Provide the [x, y] coordinate of the cell's center where the given text is located.  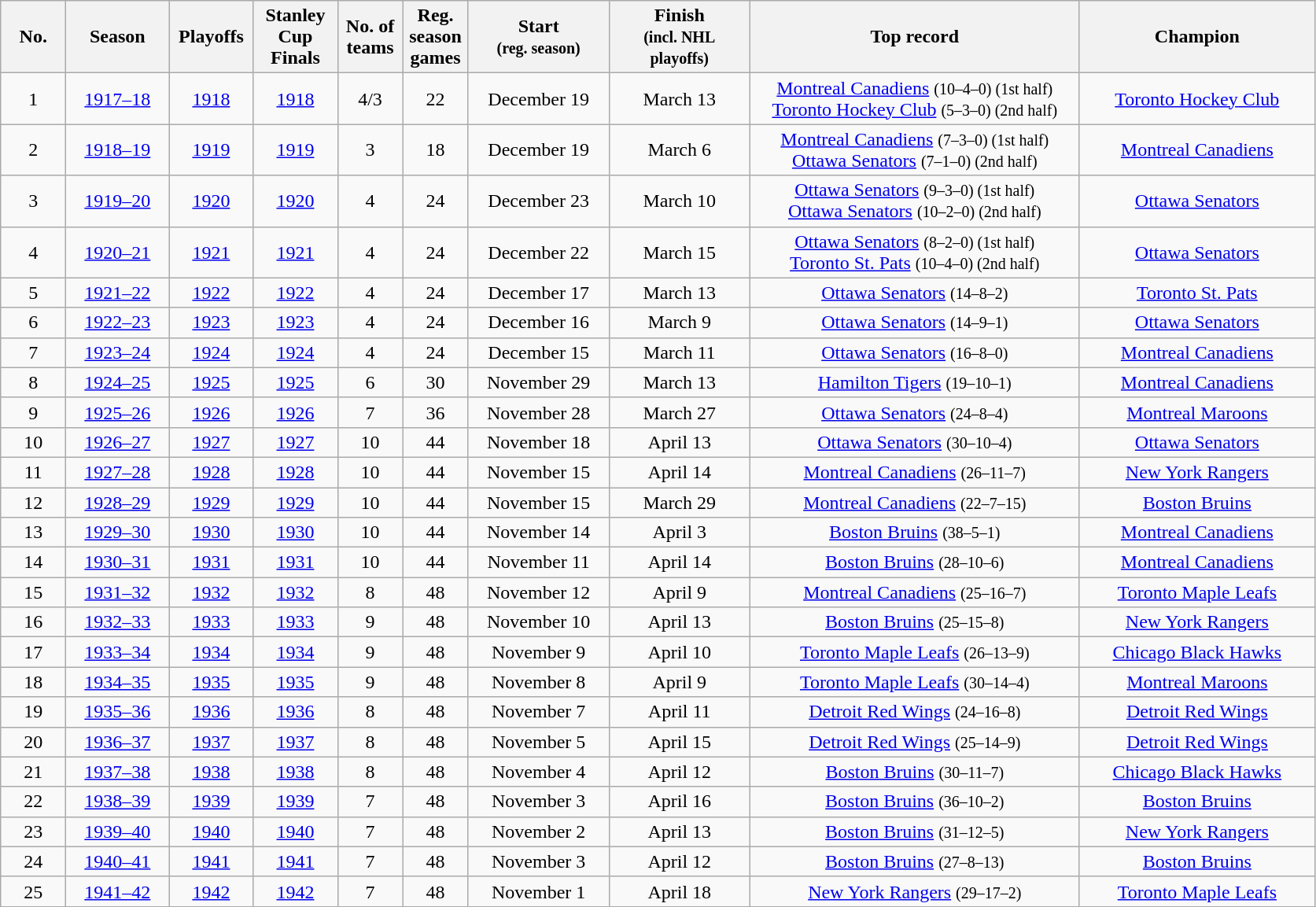
14 [33, 562]
Montreal Canadiens (22–7–15) [914, 503]
November 4 [538, 772]
Ottawa Senators (14–8–2) [914, 293]
Boston Bruins (28–10–6) [914, 562]
21 [33, 772]
March 15 [680, 252]
16 [33, 622]
Ottawa Senators (30–10–4) [914, 442]
1925–26 [118, 412]
March 10 [680, 201]
25 [33, 891]
1940–41 [118, 861]
20 [33, 742]
4/3 [370, 99]
1937–38 [118, 772]
Boston Bruins (31–12–5) [914, 831]
5 [33, 293]
November 10 [538, 622]
March 29 [680, 503]
1941–42 [118, 891]
1931–32 [118, 592]
Reg. seasongames [436, 37]
1922–23 [118, 323]
Toronto St. Pats [1197, 293]
December 17 [538, 293]
No. [33, 37]
April 10 [680, 652]
March 6 [680, 149]
March 27 [680, 412]
December 16 [538, 323]
Playoffs [211, 37]
12 [33, 503]
Toronto Hockey Club [1197, 99]
December 15 [538, 352]
November 14 [538, 533]
April 15 [680, 742]
November 11 [538, 562]
1926–27 [118, 442]
Season [118, 37]
Ottawa Senators (9–3–0) (1st half)Ottawa Senators (10–2–0) (2nd half) [914, 201]
23 [33, 831]
April 11 [680, 712]
Boston Bruins (38–5–1) [914, 533]
1935–36 [118, 712]
1936–37 [118, 742]
November 7 [538, 712]
1939–40 [118, 831]
1920–21 [118, 252]
Hamilton Tigers (19–10–1) [914, 382]
Finish(incl. NHL playoffs) [680, 37]
1930–31 [118, 562]
1921–22 [118, 293]
November 18 [538, 442]
36 [436, 412]
1924–25 [118, 382]
Champion [1197, 37]
1929–30 [118, 533]
Montreal Canadiens (26–11–7) [914, 472]
1938–39 [118, 802]
Stanley CupFinals [296, 37]
15 [33, 592]
March 11 [680, 352]
Detroit Red Wings (24–16–8) [914, 712]
November 2 [538, 831]
11 [33, 472]
November 28 [538, 412]
30 [436, 382]
Ottawa Senators (14–9–1) [914, 323]
1932–33 [118, 622]
1918–19 [118, 149]
Boston Bruins (36–10–2) [914, 802]
November 5 [538, 742]
Toronto Maple Leafs (26–13–9) [914, 652]
1933–34 [118, 652]
November 29 [538, 382]
1928–29 [118, 503]
1917–18 [118, 99]
Detroit Red Wings (25–14–9) [914, 742]
1934–35 [118, 682]
November 1 [538, 891]
April 16 [680, 802]
April 3 [680, 533]
Top record [914, 37]
Boston Bruins (27–8–13) [914, 861]
2 [33, 149]
Ottawa Senators (24–8–4) [914, 412]
Boston Bruins (25–15–8) [914, 622]
Ottawa Senators (16–8–0) [914, 352]
1927–28 [118, 472]
November 12 [538, 592]
1923–24 [118, 352]
Montreal Canadiens (25–16–7) [914, 592]
No. ofteams [370, 37]
April 18 [680, 891]
March 9 [680, 323]
Ottawa Senators (8–2–0) (1st half)Toronto St. Pats (10–4–0) (2nd half) [914, 252]
December 23 [538, 201]
Boston Bruins (30–11–7) [914, 772]
November 8 [538, 682]
1919–20 [118, 201]
November 9 [538, 652]
19 [33, 712]
New York Rangers (29–17–2) [914, 891]
December 22 [538, 252]
Start(reg. season) [538, 37]
13 [33, 533]
Toronto Maple Leafs (30–14–4) [914, 682]
Montreal Canadiens (7–3–0) (1st half)Ottawa Senators (7–1–0) (2nd half) [914, 149]
1 [33, 99]
17 [33, 652]
Montreal Canadiens (10–4–0) (1st half)Toronto Hockey Club (5–3–0) (2nd half) [914, 99]
